Output the (x, y) coordinate of the center of the cell containing the given text.  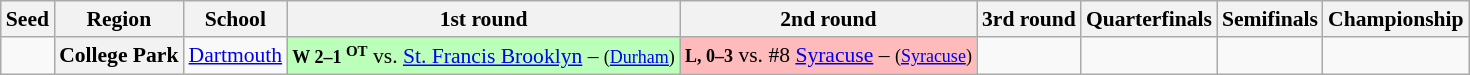
Seed (28, 19)
3rd round (1029, 19)
W 2–1 OT vs. St. Francis Brooklyn – (Durham) (484, 56)
Semifinals (1270, 19)
Region (118, 19)
2nd round (828, 19)
Quarterfinals (1149, 19)
Championship (1396, 19)
Dartmouth (235, 56)
College Park (118, 56)
L, 0–3 vs. #8 Syracuse – (Syracuse) (828, 56)
School (235, 19)
1st round (484, 19)
